Extract the (X, Y) coordinate from the center of the cell holding the provided text.  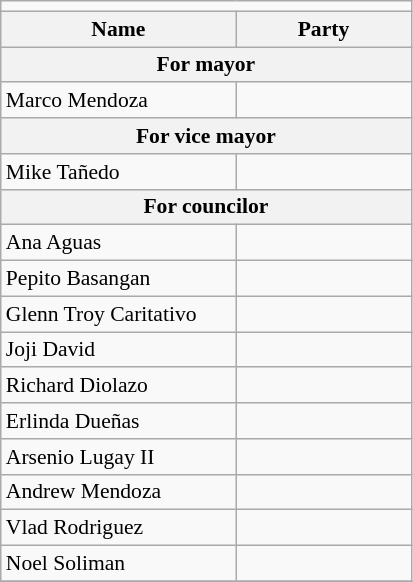
For mayor (206, 65)
For vice mayor (206, 136)
Erlinda Dueñas (118, 421)
Mike Tañedo (118, 172)
Party (324, 29)
Ana Aguas (118, 243)
Arsenio Lugay II (118, 457)
Marco Mendoza (118, 101)
Andrew Mendoza (118, 492)
Vlad Rodriguez (118, 528)
Noel Soliman (118, 564)
Name (118, 29)
Joji David (118, 350)
Glenn Troy Caritativo (118, 314)
Pepito Basangan (118, 279)
For councilor (206, 207)
Richard Diolazo (118, 386)
